Pinpoint the cell where the given text exists, returning its [x, y] midpoint coordinate. 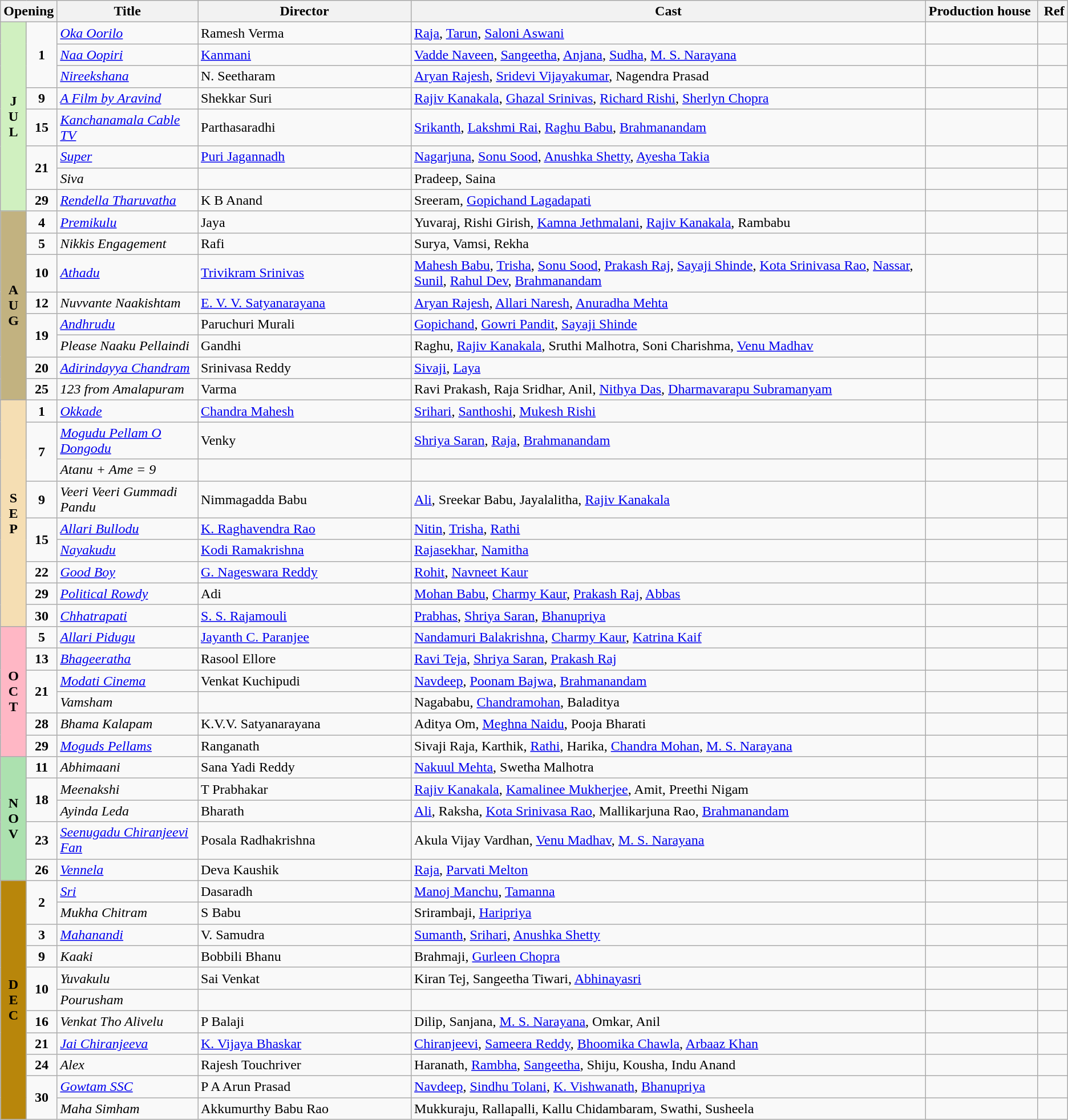
K. Vijaya Bhaskar [304, 1043]
Nandamuri Balakrishna, Charmy Kaur, Katrina Kaif [669, 637]
Rasool Ellore [304, 659]
Please Naaku Pellaindi [128, 346]
Sivaji, Laya [669, 368]
Sai Venkat [304, 978]
16 [42, 1021]
4 [42, 222]
Meenakshi [128, 789]
Pourusham [128, 1000]
Mohan Babu, Charmy Kaur, Prakash Raj, Abbas [669, 594]
A Film by Aravind [128, 98]
Bobbili Bhanu [304, 956]
Kanchanamala Cable TV [128, 128]
Vennela [128, 870]
26 [42, 870]
Yuvakulu [128, 978]
S Babu [304, 913]
Rajasekhar, Namitha [669, 550]
Mukkuraju, Rallapalli, Kallu Chidambaram, Swathi, Susheela [669, 1109]
Brahmaji, Gurleen Chopra [669, 956]
22 [42, 572]
Ranganath [304, 746]
Ali, Raksha, Kota Srinivasa Rao, Mallikarjuna Rao, Brahmanandam [669, 811]
Vadde Naveen, Sangeetha, Anjana, Sudha, M. S. Narayana [669, 55]
Director [304, 11]
7 [42, 452]
Moguds Pellams [128, 746]
Alex [128, 1065]
Good Boy [128, 572]
JUL [14, 117]
Akkumurthy Babu Rao [304, 1109]
Sreeram, Gopichand Lagadapati [669, 200]
Yuvaraj, Rishi Girish, Kamna Jethmalani, Rajiv Kanakala, Rambabu [669, 222]
Bharath [304, 811]
Rajiv Kanakala, Kamalinee Mukherjee, Amit, Preethi Nigam [669, 789]
Venkat Kuchipudi [304, 680]
Chhatrapati [128, 615]
Athadu [128, 273]
Seenugadu Chiranjeevi Fan [128, 841]
Dilip, Sanjana, M. S. Narayana, Omkar, Anil [669, 1021]
Srinivasa Reddy [304, 368]
Jai Chiranjeeva [128, 1043]
Rajesh Touchriver [304, 1065]
Ravi Teja, Shriya Saran, Prakash Raj [669, 659]
28 [42, 724]
Premikulu [128, 222]
Vamsham [128, 703]
Ali, Sreekar Babu, Jayalalitha, Rajiv Kanakala [669, 500]
Ramesh Verma [304, 33]
11 [42, 768]
Nitin, Trisha, Rathi [669, 529]
Shekkar Suri [304, 98]
Opening [29, 11]
N. Seetharam [304, 76]
P A Arun Prasad [304, 1087]
P Balaji [304, 1021]
23 [42, 841]
Political Rowdy [128, 594]
Bhageeratha [128, 659]
Jayanth C. Paranjee [304, 637]
Deva Kaushik [304, 870]
Kanmani [304, 55]
20 [42, 368]
Mukha Chitram [128, 913]
Rafi [304, 244]
Sumanth, Srihari, Anushka Shetty [669, 935]
K. Raghavendra Rao [304, 529]
Gowtam SSC [128, 1087]
Navdeep, Sindhu Tolani, K. Vishwanath, Bhanupriya [669, 1087]
Aditya Om, Meghna Naidu, Pooja Bharati [669, 724]
Jaya [304, 222]
Adirindayya Chandram [128, 368]
Kaaki [128, 956]
Mahesh Babu, Trisha, Sonu Sood, Prakash Raj, Sayaji Shinde, Kota Srinivasa Rao, Nassar, Sunil, Rahul Dev, Brahmanandam [669, 273]
G. Nageswara Reddy [304, 572]
Okkade [128, 411]
Oka Oorilo [128, 33]
Dasaradh [304, 891]
Andhrudu [128, 324]
Shriya Saran, Raja, Brahmanandam [669, 440]
Aryan Rajesh, Allari Naresh, Anuradha Mehta [669, 303]
12 [42, 303]
Paruchuri Murali [304, 324]
Trivikram Srinivas [304, 273]
S. S. Rajamouli [304, 615]
Surya, Vamsi, Rekha [669, 244]
Nikkis Engagement [128, 244]
AUG [14, 306]
Kiran Tej, Sangeetha Tiwari, Abhinayasri [669, 978]
Abhimaani [128, 768]
Rajiv Kanakala, Ghazal Srinivas, Richard Rishi, Sherlyn Chopra [669, 98]
Ravi Prakash, Raja Sridhar, Anil, Nithya Das, Dharmavarapu Subramanyam [669, 389]
Venkat Tho Alivelu [128, 1021]
Varma [304, 389]
Prabhas, Shriya Saran, Bhanupriya [669, 615]
K.V.V. Satyanarayana [304, 724]
Title [128, 11]
Sivaji Raja, Karthik, Rathi, Harika, Chandra Mohan, M. S. Narayana [669, 746]
Allari Pidugu [128, 637]
Srihari, Santhoshi, Mukesh Rishi [669, 411]
Haranath, Rambha, Sangeetha, Shiju, Kousha, Indu Anand [669, 1065]
DEC [14, 1000]
Kodi Ramakrishna [304, 550]
Ref [1052, 11]
2 [42, 902]
Maha Simham [128, 1109]
Srikanth, Lakshmi Rai, Raghu Babu, Brahmanandam [669, 128]
25 [42, 389]
Modati Cinema [128, 680]
Cast [669, 11]
Akula Vijay Vardhan, Venu Madhav, M. S. Narayana [669, 841]
K B Anand [304, 200]
Bhama Kalapam [128, 724]
Nayakudu [128, 550]
Srirambaji, Haripriya [669, 913]
Siva [128, 178]
123 from Amalapuram [128, 389]
Venky [304, 440]
Mahanandi [128, 935]
19 [42, 335]
Posala Radhakrishna [304, 841]
Naa Oopiri [128, 55]
Pradeep, Saina [669, 178]
Sana Yadi Reddy [304, 768]
T Prabhakar [304, 789]
Sri [128, 891]
V. Samudra [304, 935]
Nagababu, Chandramohan, Baladitya [669, 703]
Nakuul Mehta, Swetha Malhotra [669, 768]
Gandhi [304, 346]
3 [42, 935]
Mogudu Pellam O Dongodu [128, 440]
Nuvvante Naakishtam [128, 303]
Adi [304, 594]
Ayinda Leda [128, 811]
Raja, Tarun, Saloni Aswani [669, 33]
Atanu + Ame = 9 [128, 470]
Super [128, 157]
13 [42, 659]
OCT [14, 691]
SEP [14, 513]
Puri Jagannadh [304, 157]
Nireekshana [128, 76]
Nagarjuna, Sonu Sood, Anushka Shetty, Ayesha Takia [669, 157]
24 [42, 1065]
Rohit, Navneet Kaur [669, 572]
Allari Bullodu [128, 529]
Rendella Tharuvatha [128, 200]
E. V. V. Satyanarayana [304, 303]
NOV [14, 819]
Manoj Manchu, Tamanna [669, 891]
Chiranjeevi, Sameera Reddy, Bhoomika Chawla, Arbaaz Khan [669, 1043]
Veeri Veeri Gummadi Pandu [128, 500]
Aryan Rajesh, Sridevi Vijayakumar, Nagendra Prasad [669, 76]
Navdeep, Poonam Bajwa, Brahmanandam [669, 680]
Raghu, Rajiv Kanakala, Sruthi Malhotra, Soni Charishma, Venu Madhav [669, 346]
Gopichand, Gowri Pandit, Sayaji Shinde [669, 324]
Parthasaradhi [304, 128]
Chandra Mahesh [304, 411]
Nimmagadda Babu [304, 500]
18 [42, 800]
Production house [981, 11]
Raja, Parvati Melton [669, 870]
